For the text-containing cell, return its midpoint in (x, y) coordinate format. 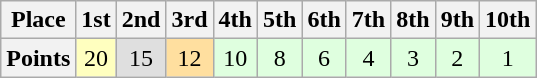
1st (96, 20)
10 (235, 58)
3 (413, 58)
2nd (141, 20)
8 (279, 58)
2 (457, 58)
3rd (190, 20)
Points (38, 58)
4 (368, 58)
12 (190, 58)
7th (368, 20)
15 (141, 58)
4th (235, 20)
8th (413, 20)
6th (324, 20)
1 (508, 58)
5th (279, 20)
6 (324, 58)
20 (96, 58)
10th (508, 20)
9th (457, 20)
Place (38, 20)
